Return the [X, Y] coordinate for the center point of the cell that contains the specified text.  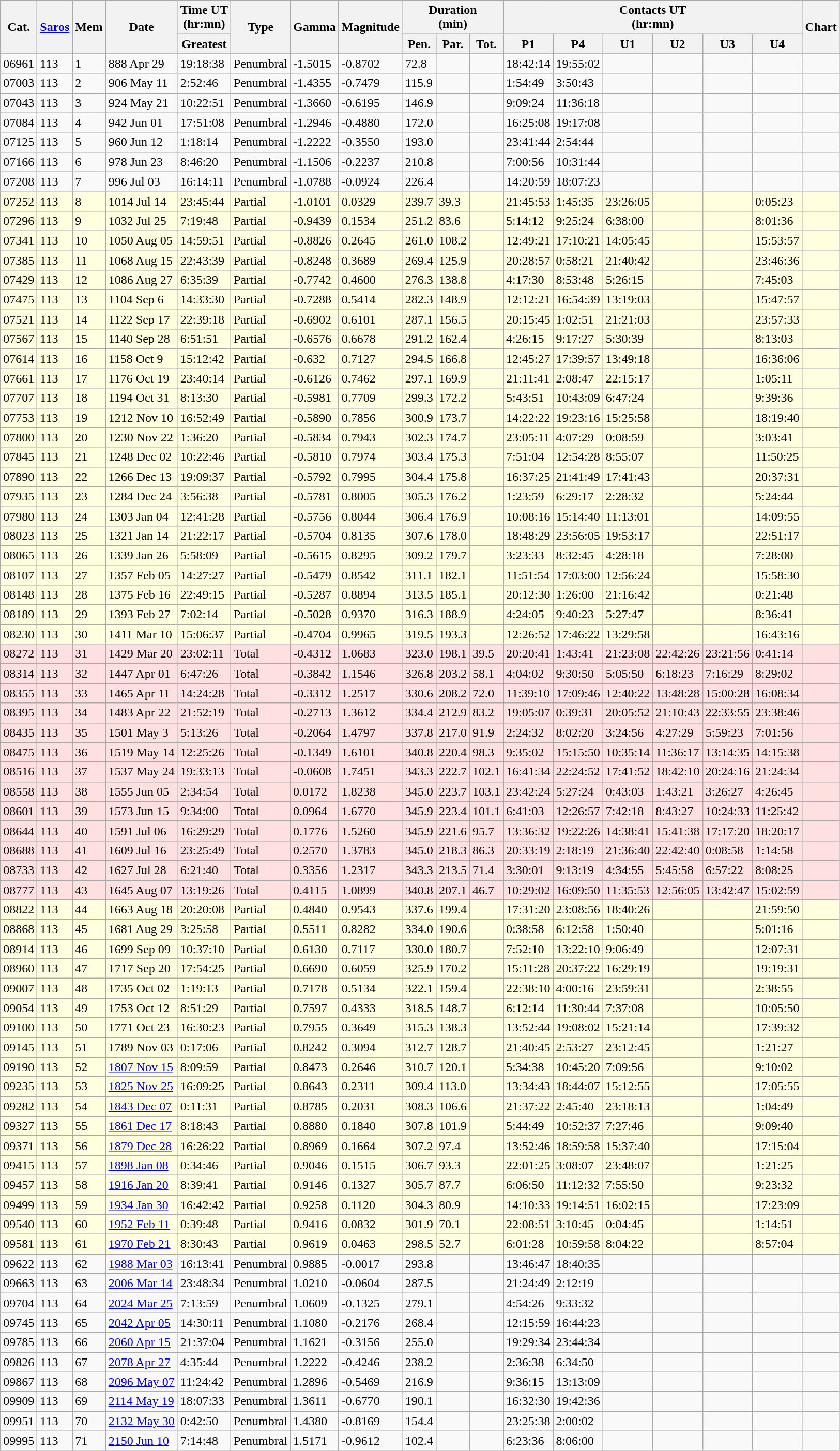
08516 [19, 772]
6:38:00 [628, 221]
13:13:09 [578, 1382]
0.3649 [370, 1028]
P4 [578, 44]
3:30:01 [528, 870]
08960 [19, 969]
62 [89, 1264]
8:09:59 [204, 1067]
10:24:33 [727, 811]
19:55:02 [578, 64]
15 [89, 339]
1.6101 [370, 752]
13:46:47 [528, 1264]
07341 [19, 240]
13:34:43 [528, 1087]
08023 [19, 536]
0.3356 [315, 870]
138.8 [453, 280]
14:22:22 [528, 418]
67 [89, 1362]
276.3 [419, 280]
12:40:22 [628, 693]
22:39:18 [204, 319]
15:11:28 [528, 969]
323.0 [419, 654]
13:42:47 [727, 890]
5:27:47 [628, 615]
1519 May 14 [142, 752]
Duration(min) [453, 18]
12:12:21 [528, 300]
4:27:29 [678, 732]
09007 [19, 988]
1375 Feb 16 [142, 595]
255.0 [419, 1342]
0.7856 [370, 418]
221.6 [453, 831]
18:07:23 [578, 181]
25 [89, 536]
20:05:52 [628, 713]
7:37:08 [628, 1008]
41 [89, 850]
23:45:44 [204, 201]
-0.7288 [315, 300]
1663 Aug 18 [142, 910]
5:13:26 [204, 732]
101.1 [486, 811]
11:50:25 [777, 457]
18:42:10 [678, 772]
6:23:36 [528, 1441]
1:43:41 [578, 654]
9:39:36 [777, 398]
51 [89, 1047]
5:59:23 [727, 732]
1050 Aug 05 [142, 240]
175.3 [453, 457]
0.1664 [370, 1145]
182.1 [453, 575]
5:45:58 [678, 870]
87.7 [453, 1185]
-0.3550 [370, 142]
0:43:03 [628, 791]
5:01:16 [777, 929]
0.9619 [315, 1244]
22 [89, 477]
-0.6902 [315, 319]
24 [89, 516]
178.0 [453, 536]
5:24:44 [777, 496]
06961 [19, 64]
9:35:02 [528, 752]
0.6130 [315, 949]
12:15:59 [528, 1323]
07475 [19, 300]
7:09:56 [628, 1067]
11:36:17 [678, 752]
23:57:33 [777, 319]
0.1515 [370, 1165]
7:02:14 [204, 615]
5 [89, 142]
2078 Apr 27 [142, 1362]
174.7 [453, 437]
17:23:09 [777, 1205]
09190 [19, 1067]
-0.0608 [315, 772]
21:23:08 [628, 654]
1.7451 [370, 772]
9:17:27 [578, 339]
942 Jun 01 [142, 123]
294.5 [419, 359]
09622 [19, 1264]
21:10:43 [678, 713]
10:05:50 [777, 1008]
21:21:03 [628, 319]
7:51:04 [528, 457]
8:18:43 [204, 1126]
-0.7479 [370, 83]
1411 Mar 10 [142, 634]
8:01:36 [777, 221]
0.4840 [315, 910]
-0.5810 [315, 457]
22:33:55 [727, 713]
21:22:17 [204, 536]
21:11:41 [528, 378]
09327 [19, 1126]
261.0 [419, 240]
68 [89, 1382]
08868 [19, 929]
291.2 [419, 339]
32 [89, 674]
22:08:51 [528, 1225]
2 [89, 83]
15:21:14 [628, 1028]
9:09:24 [528, 103]
1:14:51 [777, 1225]
31 [89, 654]
269.4 [419, 260]
13 [89, 300]
2042 Apr 05 [142, 1323]
7:55:50 [628, 1185]
18:19:40 [777, 418]
14:38:41 [628, 831]
0:05:23 [777, 201]
-0.5704 [315, 536]
21:59:50 [777, 910]
1843 Dec 07 [142, 1106]
16:09:50 [578, 890]
960 Jun 12 [142, 142]
208.2 [453, 693]
4:26:45 [777, 791]
1861 Dec 17 [142, 1126]
08065 [19, 555]
2150 Jun 10 [142, 1441]
0.8542 [370, 575]
-0.6576 [315, 339]
9:40:23 [578, 615]
15:06:37 [204, 634]
7:13:59 [204, 1303]
Mem [89, 27]
300.9 [419, 418]
08688 [19, 850]
83.2 [486, 713]
07890 [19, 477]
14:27:27 [204, 575]
0:39:48 [204, 1225]
16:30:23 [204, 1028]
11:35:53 [628, 890]
1825 Nov 25 [142, 1087]
15:14:40 [578, 516]
-0.0017 [370, 1264]
22:51:17 [777, 536]
0.9370 [370, 615]
1230 Nov 22 [142, 437]
23:44:34 [578, 1342]
5:44:49 [528, 1126]
Pen. [419, 44]
298.5 [419, 1244]
3:24:56 [628, 732]
-0.8248 [315, 260]
0.8044 [370, 516]
3 [89, 103]
6:34:50 [578, 1362]
2:36:38 [528, 1362]
2:24:32 [528, 732]
8:30:43 [204, 1244]
16:43:16 [777, 634]
11:12:32 [578, 1185]
1952 Feb 11 [142, 1225]
28 [89, 595]
103.1 [486, 791]
7:01:56 [777, 732]
12:49:21 [528, 240]
148.7 [453, 1008]
1.2517 [370, 693]
3:25:58 [204, 929]
-0.5479 [315, 575]
213.5 [453, 870]
-0.3156 [370, 1342]
888 Apr 29 [142, 64]
1158 Oct 9 [142, 359]
190.1 [419, 1401]
15:12:55 [628, 1087]
19:17:08 [578, 123]
5:43:51 [528, 398]
8:06:00 [578, 1441]
154.4 [419, 1421]
13:29:58 [628, 634]
20:15:45 [528, 319]
22:49:15 [204, 595]
223.4 [453, 811]
93.3 [453, 1165]
1.3783 [370, 850]
304.4 [419, 477]
8:36:41 [777, 615]
9:34:00 [204, 811]
8:46:20 [204, 162]
12:56:24 [628, 575]
0:17:06 [204, 1047]
36 [89, 752]
50 [89, 1028]
83.6 [453, 221]
09704 [19, 1303]
0:04:45 [628, 1225]
1176 Oct 19 [142, 378]
309.4 [419, 1087]
16:42:42 [204, 1205]
19:08:02 [578, 1028]
0.8969 [315, 1145]
1.8238 [370, 791]
17:31:20 [528, 910]
Chart [821, 27]
49 [89, 1008]
4:17:30 [528, 280]
239.7 [419, 201]
0.7178 [315, 988]
0.8005 [370, 496]
10:43:09 [578, 398]
0.7955 [315, 1028]
334.0 [419, 929]
0.4333 [370, 1008]
07296 [19, 221]
315.3 [419, 1028]
1248 Dec 02 [142, 457]
4:07:29 [578, 437]
11:51:54 [528, 575]
7:42:18 [628, 811]
-0.3312 [315, 693]
1:50:40 [628, 929]
22:42:26 [678, 654]
9:33:32 [578, 1303]
2:28:32 [628, 496]
1.1080 [315, 1323]
72.0 [486, 693]
0.4115 [315, 890]
9:30:50 [578, 674]
U1 [628, 44]
U2 [678, 44]
6:18:23 [678, 674]
0.3094 [370, 1047]
12:25:26 [204, 752]
-1.0101 [315, 201]
Date [142, 27]
1.0683 [370, 654]
5:05:50 [628, 674]
1988 Mar 03 [142, 1264]
07043 [19, 103]
1086 Aug 27 [142, 280]
-0.4704 [315, 634]
12:56:05 [678, 890]
11:36:18 [578, 103]
0:39:31 [578, 713]
22:43:39 [204, 260]
0.1840 [370, 1126]
8:08:25 [777, 870]
2:08:47 [578, 378]
120.1 [453, 1067]
07935 [19, 496]
0.9965 [370, 634]
199.4 [453, 910]
19:05:07 [528, 713]
10:22:46 [204, 457]
09785 [19, 1342]
0.7995 [370, 477]
22:38:10 [528, 988]
0:08:58 [727, 850]
19:29:34 [528, 1342]
07521 [19, 319]
23:18:13 [628, 1106]
4:54:26 [528, 1303]
1555 Jun 05 [142, 791]
1.4797 [370, 732]
07252 [19, 201]
U3 [727, 44]
14:05:45 [628, 240]
7:27:46 [628, 1126]
2096 May 07 [142, 1382]
313.5 [419, 595]
1591 Jul 06 [142, 831]
4:26:15 [528, 339]
16:26:22 [204, 1145]
6:06:50 [528, 1185]
-0.5834 [315, 437]
1807 Nov 15 [142, 1067]
18:42:14 [528, 64]
6:47:24 [628, 398]
19 [89, 418]
16:29:29 [204, 831]
70 [89, 1421]
1.0899 [370, 890]
46 [89, 949]
0:21:48 [777, 595]
08733 [19, 870]
0:41:14 [777, 654]
-0.0924 [370, 181]
301.9 [419, 1225]
1266 Dec 13 [142, 477]
0.7974 [370, 457]
43 [89, 890]
59 [89, 1205]
-0.3842 [315, 674]
3:10:45 [578, 1225]
08558 [19, 791]
1104 Sep 6 [142, 300]
305.7 [419, 1185]
1:05:11 [777, 378]
34 [89, 713]
07385 [19, 260]
08355 [19, 693]
1393 Feb 27 [142, 615]
15:25:58 [628, 418]
23:26:05 [628, 201]
21:24:49 [528, 1284]
1284 Dec 24 [142, 496]
1:19:13 [204, 988]
0.8282 [370, 929]
09054 [19, 1008]
0.8135 [370, 536]
-0.5781 [315, 496]
2:00:02 [578, 1421]
16:32:30 [528, 1401]
8:02:20 [578, 732]
6:12:14 [528, 1008]
8:55:07 [628, 457]
21:40:45 [528, 1047]
334.4 [419, 713]
07661 [19, 378]
10:08:16 [528, 516]
0.9046 [315, 1165]
4 [89, 123]
6:29:17 [578, 496]
22:15:17 [628, 378]
18:20:17 [777, 831]
19:18:38 [204, 64]
326.8 [419, 674]
1934 Jan 30 [142, 1205]
0.8785 [315, 1106]
18:07:33 [204, 1401]
10:37:10 [204, 949]
71.4 [486, 870]
5:14:12 [528, 221]
17:51:08 [204, 123]
1916 Jan 20 [142, 1185]
1753 Oct 12 [142, 1008]
14:33:30 [204, 300]
08314 [19, 674]
6:57:22 [727, 870]
26 [89, 555]
07800 [19, 437]
53 [89, 1087]
20:12:30 [528, 595]
2006 Mar 14 [142, 1284]
0.5414 [370, 300]
16:13:41 [204, 1264]
15:15:50 [578, 752]
5:34:38 [528, 1067]
8:13:03 [777, 339]
29 [89, 615]
330.0 [419, 949]
1068 Aug 15 [142, 260]
39.5 [486, 654]
0.7597 [315, 1008]
23 [89, 496]
23:38:46 [777, 713]
22:42:40 [678, 850]
8:53:48 [578, 280]
1573 Jun 15 [142, 811]
212.9 [453, 713]
180.7 [453, 949]
1:21:25 [777, 1165]
15:53:57 [777, 240]
22:24:52 [578, 772]
0.4600 [370, 280]
86.3 [486, 850]
138.3 [453, 1028]
16:14:11 [204, 181]
13:22:10 [578, 949]
0:42:50 [204, 1421]
-1.5015 [315, 64]
2:38:55 [777, 988]
17:39:32 [777, 1028]
07980 [19, 516]
6:41:03 [528, 811]
0:38:58 [528, 929]
13:36:32 [528, 831]
2132 May 30 [142, 1421]
1717 Sep 20 [142, 969]
14:59:51 [204, 240]
1429 Mar 20 [142, 654]
13:19:26 [204, 890]
23:42:24 [528, 791]
906 May 11 [142, 83]
0.7117 [370, 949]
07567 [19, 339]
47 [89, 969]
17:41:43 [628, 477]
1879 Dec 28 [142, 1145]
95.7 [486, 831]
-1.4355 [315, 83]
19:33:13 [204, 772]
21:41:49 [578, 477]
0.0329 [370, 201]
9:13:19 [578, 870]
70.1 [453, 1225]
2:54:44 [578, 142]
-0.632 [315, 359]
220.4 [453, 752]
16:09:25 [204, 1087]
56 [89, 1145]
08272 [19, 654]
156.5 [453, 319]
9:23:32 [777, 1185]
16:25:08 [528, 123]
Greatest [204, 44]
40 [89, 831]
188.9 [453, 615]
0:34:46 [204, 1165]
-0.2713 [315, 713]
08475 [19, 752]
0.5511 [315, 929]
07753 [19, 418]
1609 Jul 16 [142, 850]
159.4 [453, 988]
Time UT(hr:mn) [204, 18]
09995 [19, 1441]
3:50:43 [578, 83]
16:41:34 [528, 772]
2060 Apr 15 [142, 1342]
193.0 [419, 142]
16:02:15 [628, 1205]
9 [89, 221]
07614 [19, 359]
8:29:02 [777, 674]
10:31:44 [578, 162]
203.2 [453, 674]
179.7 [453, 555]
09745 [19, 1323]
311.1 [419, 575]
52.7 [453, 1244]
125.9 [453, 260]
09415 [19, 1165]
12:07:31 [777, 949]
6:51:51 [204, 339]
-0.5981 [315, 398]
1483 Apr 22 [142, 713]
12 [89, 280]
98.3 [486, 752]
1537 May 24 [142, 772]
312.7 [419, 1047]
0.8880 [315, 1126]
18:44:07 [578, 1087]
5:27:24 [578, 791]
07429 [19, 280]
8:04:22 [628, 1244]
48 [89, 988]
17:03:00 [578, 575]
223.7 [453, 791]
0.3689 [370, 260]
14:10:33 [528, 1205]
8:32:45 [578, 555]
0.6059 [370, 969]
1339 Jan 26 [142, 555]
0.1534 [370, 221]
6 [89, 162]
22:01:25 [528, 1165]
-0.6126 [315, 378]
17:05:55 [777, 1087]
7:45:03 [777, 280]
6:01:28 [528, 1244]
07208 [19, 181]
0.9146 [315, 1185]
21:45:53 [528, 201]
13:14:35 [727, 752]
-1.2222 [315, 142]
20:24:16 [727, 772]
-0.5890 [315, 418]
0.7462 [370, 378]
0.2646 [370, 1067]
1:43:21 [678, 791]
173.7 [453, 418]
15:41:38 [678, 831]
8 [89, 201]
U4 [777, 44]
52 [89, 1067]
1681 Aug 29 [142, 929]
7:16:29 [727, 674]
8:13:30 [204, 398]
-0.5287 [315, 595]
07125 [19, 142]
15:00:28 [727, 693]
12:26:57 [578, 811]
7:52:10 [528, 949]
9:09:40 [777, 1126]
5:30:39 [628, 339]
10 [89, 240]
1789 Nov 03 [142, 1047]
17:15:04 [777, 1145]
1 [89, 64]
21:37:22 [528, 1106]
1699 Sep 09 [142, 949]
23:41:44 [528, 142]
23:25:38 [528, 1421]
8:43:27 [678, 811]
2:12:19 [578, 1284]
45 [89, 929]
3:08:07 [578, 1165]
12:45:27 [528, 359]
20:37:31 [777, 477]
166.8 [453, 359]
-0.6195 [370, 103]
176.9 [453, 516]
0.2570 [315, 850]
1645 Aug 07 [142, 890]
222.7 [453, 772]
08822 [19, 910]
-1.2946 [315, 123]
-0.5792 [315, 477]
13:19:03 [628, 300]
-1.1506 [315, 162]
6:21:40 [204, 870]
0.8295 [370, 555]
16:29:19 [628, 969]
9:36:15 [528, 1382]
978 Jun 23 [142, 162]
30 [89, 634]
18:40:26 [628, 910]
58.1 [486, 674]
148.9 [453, 300]
23:25:49 [204, 850]
307.2 [419, 1145]
8:39:41 [204, 1185]
-0.5615 [315, 555]
80.9 [453, 1205]
2:45:40 [578, 1106]
1.2222 [315, 1362]
09867 [19, 1382]
08644 [19, 831]
287.1 [419, 319]
0.1776 [315, 831]
09235 [19, 1087]
7:19:48 [204, 221]
1898 Jan 08 [142, 1165]
Contacts UT(hr:mn) [653, 18]
1:18:14 [204, 142]
319.5 [419, 634]
12:41:28 [204, 516]
97.4 [453, 1145]
218.3 [453, 850]
303.4 [419, 457]
08914 [19, 949]
14:24:28 [204, 693]
23:56:05 [578, 536]
15:58:30 [777, 575]
1212 Nov 10 [142, 418]
1357 Feb 05 [142, 575]
-0.8702 [370, 64]
1032 Jul 25 [142, 221]
-0.1349 [315, 752]
1.1546 [370, 674]
1.1621 [315, 1342]
-0.9612 [370, 1441]
5:26:15 [628, 280]
09826 [19, 1362]
14 [89, 319]
322.1 [419, 988]
07003 [19, 83]
113.0 [453, 1087]
15:37:40 [628, 1145]
38 [89, 791]
07084 [19, 123]
4:04:02 [528, 674]
09457 [19, 1185]
1771 Oct 23 [142, 1028]
2114 May 19 [142, 1401]
07166 [19, 162]
11 [89, 260]
330.6 [419, 693]
17:10:21 [578, 240]
09663 [19, 1284]
09540 [19, 1225]
8:51:29 [204, 1008]
0.0463 [370, 1244]
1.2317 [370, 870]
-0.4312 [315, 654]
23:21:56 [727, 654]
11:30:44 [578, 1008]
0.7943 [370, 437]
4:35:44 [204, 1362]
0.9885 [315, 1264]
17:54:25 [204, 969]
16:44:23 [578, 1323]
1321 Jan 14 [142, 536]
39.3 [453, 201]
15:02:59 [777, 890]
0.7709 [370, 398]
09499 [19, 1205]
42 [89, 870]
09100 [19, 1028]
17:41:52 [628, 772]
17 [89, 378]
13:52:44 [528, 1028]
7:00:56 [528, 162]
1.3612 [370, 713]
0:08:59 [628, 437]
23:12:45 [628, 1047]
1:45:35 [578, 201]
-0.8169 [370, 1421]
1.4380 [315, 1421]
170.2 [453, 969]
9:25:24 [578, 221]
65 [89, 1323]
1.5171 [315, 1441]
10:52:37 [578, 1126]
308.3 [419, 1106]
13:49:18 [628, 359]
4:24:05 [528, 615]
12:54:28 [578, 457]
0.9416 [315, 1225]
23:48:07 [628, 1165]
0.2311 [370, 1087]
37 [89, 772]
20:33:19 [528, 850]
46.7 [486, 890]
6:47:26 [204, 674]
-0.5469 [370, 1382]
238.2 [419, 1362]
3:26:27 [727, 791]
9:10:02 [777, 1067]
1140 Sep 28 [142, 339]
Magnitude [370, 27]
14:09:55 [777, 516]
17:46:22 [578, 634]
1627 Jul 28 [142, 870]
08148 [19, 595]
193.3 [453, 634]
162.4 [453, 339]
8:57:04 [777, 1244]
18 [89, 398]
0:11:31 [204, 1106]
23:08:56 [578, 910]
1.3611 [315, 1401]
108.2 [453, 240]
21:52:19 [204, 713]
23:05:11 [528, 437]
3:23:33 [528, 555]
10:29:02 [528, 890]
146.9 [419, 103]
72.8 [419, 64]
0.8643 [315, 1087]
1.0609 [315, 1303]
176.2 [453, 496]
Tot. [486, 44]
14:20:59 [528, 181]
19:14:51 [578, 1205]
08107 [19, 575]
306.7 [419, 1165]
-0.7742 [315, 280]
-0.2176 [370, 1323]
299.3 [419, 398]
0.9543 [370, 910]
57 [89, 1165]
91.9 [486, 732]
1.5260 [370, 831]
11:25:42 [777, 811]
169.9 [453, 378]
-0.1325 [370, 1303]
1194 Oct 31 [142, 398]
35 [89, 732]
09581 [19, 1244]
325.9 [419, 969]
0.2031 [370, 1106]
2:53:27 [578, 1047]
11:13:01 [628, 516]
19:53:17 [628, 536]
69 [89, 1401]
60 [89, 1225]
0.2645 [370, 240]
-1.0788 [315, 181]
102.4 [419, 1441]
55 [89, 1126]
61 [89, 1244]
1:04:49 [777, 1106]
310.7 [419, 1067]
P1 [528, 44]
-0.9439 [315, 221]
0.0172 [315, 791]
15:12:42 [204, 359]
13:52:46 [528, 1145]
19:19:31 [777, 969]
2:52:46 [204, 83]
0:58:21 [578, 260]
1014 Jul 14 [142, 201]
23:46:36 [777, 260]
217.0 [453, 732]
14:30:11 [204, 1323]
2:34:54 [204, 791]
17:09:46 [578, 693]
337.6 [419, 910]
08395 [19, 713]
17:39:57 [578, 359]
190.6 [453, 929]
-1.3660 [315, 103]
-0.5028 [315, 615]
Cat. [19, 27]
297.1 [419, 378]
-0.5756 [315, 516]
Saros [55, 27]
08230 [19, 634]
1:54:49 [528, 83]
11:39:10 [528, 693]
175.8 [453, 477]
09909 [19, 1401]
09951 [19, 1421]
185.1 [453, 595]
1:02:51 [578, 319]
44 [89, 910]
996 Jul 03 [142, 181]
1501 May 3 [142, 732]
54 [89, 1106]
1447 Apr 01 [142, 674]
18:59:58 [578, 1145]
337.8 [419, 732]
1:36:20 [204, 437]
1:23:59 [528, 496]
0.0832 [370, 1225]
23:59:31 [628, 988]
-0.0604 [370, 1284]
19:23:16 [578, 418]
198.1 [453, 654]
0.8894 [370, 595]
0.0964 [315, 811]
2024 Mar 25 [142, 1303]
19:22:26 [578, 831]
1970 Feb 21 [142, 1244]
23:48:34 [204, 1284]
0.1120 [370, 1205]
-0.6770 [370, 1401]
316.3 [419, 615]
14:15:38 [777, 752]
08435 [19, 732]
0.7127 [370, 359]
12:26:52 [528, 634]
293.8 [419, 1264]
101.9 [453, 1126]
2:18:19 [578, 850]
Gamma [315, 27]
10:59:58 [578, 1244]
20:20:08 [204, 910]
7:28:00 [777, 555]
16:37:25 [528, 477]
08777 [19, 890]
9:06:49 [628, 949]
17:17:20 [727, 831]
6:12:58 [578, 929]
287.5 [419, 1284]
19:42:36 [578, 1401]
4:00:16 [578, 988]
23:02:11 [204, 654]
251.2 [419, 221]
18:40:35 [578, 1264]
0.6101 [370, 319]
128.7 [453, 1047]
305.3 [419, 496]
268.4 [419, 1323]
21:24:34 [777, 772]
21:16:42 [628, 595]
106.6 [453, 1106]
210.8 [419, 162]
1:21:27 [777, 1047]
20 [89, 437]
0.1327 [370, 1185]
Par. [453, 44]
0.5134 [370, 988]
226.4 [419, 181]
33 [89, 693]
16 [89, 359]
7:14:48 [204, 1441]
10:35:14 [628, 752]
172.0 [419, 123]
282.3 [419, 300]
1:14:58 [777, 850]
64 [89, 1303]
16:08:34 [777, 693]
21 [89, 457]
924 May 21 [142, 103]
304.3 [419, 1205]
16:52:49 [204, 418]
307.6 [419, 536]
27 [89, 575]
306.4 [419, 516]
08189 [19, 615]
10:45:20 [578, 1067]
71 [89, 1441]
1303 Jan 04 [142, 516]
66 [89, 1342]
1.2896 [315, 1382]
279.1 [419, 1303]
21:40:42 [628, 260]
0.8242 [315, 1047]
318.5 [419, 1008]
10:22:51 [204, 103]
0.9258 [315, 1205]
09282 [19, 1106]
1.0210 [315, 1284]
21:36:40 [628, 850]
-0.2064 [315, 732]
309.2 [419, 555]
3:56:38 [204, 496]
20:20:41 [528, 654]
09371 [19, 1145]
20:37:22 [578, 969]
4:28:18 [628, 555]
-0.8826 [315, 240]
Type [261, 27]
0.8473 [315, 1067]
5:58:09 [204, 555]
-0.2237 [370, 162]
-0.4246 [370, 1362]
172.2 [453, 398]
11:24:42 [204, 1382]
307.8 [419, 1126]
07845 [19, 457]
20:28:57 [528, 260]
1:26:00 [578, 595]
6:35:39 [204, 280]
-0.4880 [370, 123]
58 [89, 1185]
23:40:14 [204, 378]
1465 Apr 11 [142, 693]
18:48:29 [528, 536]
21:37:04 [204, 1342]
1122 Sep 17 [142, 319]
16:54:39 [578, 300]
16:36:06 [777, 359]
0.6690 [315, 969]
19:09:37 [204, 477]
08601 [19, 811]
207.1 [453, 890]
3:03:41 [777, 437]
1735 Oct 02 [142, 988]
302.3 [419, 437]
63 [89, 1284]
13:48:28 [678, 693]
0.6678 [370, 339]
216.9 [419, 1382]
1.6770 [370, 811]
7 [89, 181]
09145 [19, 1047]
115.9 [419, 83]
102.1 [486, 772]
39 [89, 811]
07707 [19, 398]
15:47:57 [777, 300]
4:34:55 [628, 870]
